Scan for the cell matching the given text and deliver its [x, y] coordinate at center. 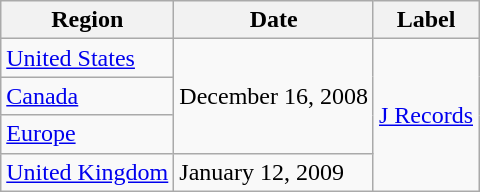
Date [274, 20]
United Kingdom [88, 172]
Canada [88, 96]
J Records [426, 115]
Label [426, 20]
United States [88, 58]
Region [88, 20]
December 16, 2008 [274, 96]
January 12, 2009 [274, 172]
Europe [88, 134]
